Find where the given text appears and provide that cell's center as [X, Y] coordinate. 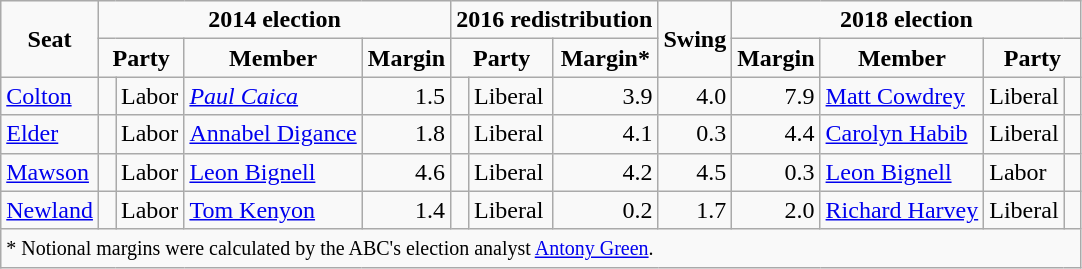
1.5 [406, 96]
Paul Caica [273, 96]
4.4 [776, 134]
3.9 [606, 96]
2014 election [274, 20]
Matt Cowdrey [902, 96]
Mawson [50, 172]
Tom Kenyon [273, 210]
2018 election [906, 20]
Elder [50, 134]
1.8 [406, 134]
Newland [50, 210]
Colton [50, 96]
1.4 [406, 210]
4.0 [695, 96]
7.9 [776, 96]
Annabel Digance [273, 134]
Seat [50, 39]
Richard Harvey [902, 210]
1.7 [695, 210]
2016 redistribution [554, 20]
0.2 [606, 210]
Carolyn Habib [902, 134]
4.1 [606, 134]
2.0 [776, 210]
Swing [695, 39]
* Notional margins were calculated by the ABC's election analyst Antony Green. [541, 248]
4.2 [606, 172]
Margin* [606, 58]
4.5 [695, 172]
4.6 [406, 172]
